Locate the cell with the specified text and output its [X, Y] center coordinate. 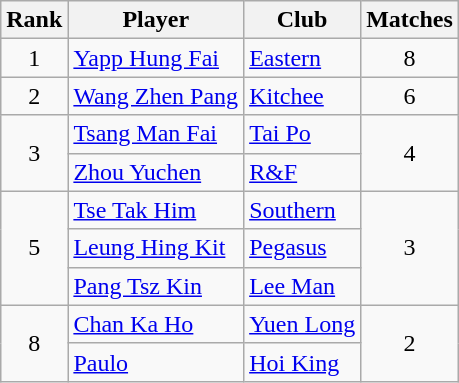
Lee Man [302, 286]
Southern [302, 210]
Zhou Yuchen [156, 172]
Pang Tsz Kin [156, 286]
Yuen Long [302, 324]
Matches [410, 20]
Rank [34, 20]
Pegasus [302, 248]
Paulo [156, 362]
Club [302, 20]
4 [410, 153]
Tai Po [302, 134]
Yapp Hung Fai [156, 58]
Leung Hing Kit [156, 248]
R&F [302, 172]
Player [156, 20]
Wang Zhen Pang [156, 96]
Hoi King [302, 362]
Tse Tak Him [156, 210]
5 [34, 248]
6 [410, 96]
Tsang Man Fai [156, 134]
Eastern [302, 58]
Kitchee [302, 96]
1 [34, 58]
Chan Ka Ho [156, 324]
